Return the (x, y) coordinate for the center point of the cell that contains the specified text.  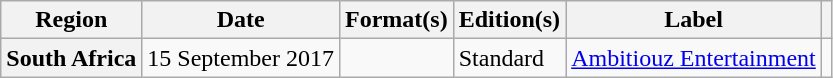
Region (72, 20)
Ambitiouz Entertainment (694, 58)
Format(s) (397, 20)
15 September 2017 (241, 58)
Edition(s) (509, 20)
Date (241, 20)
Label (694, 20)
South Africa (72, 58)
Standard (509, 58)
